Scan for the cell matching the given text and deliver its [x, y] coordinate at center. 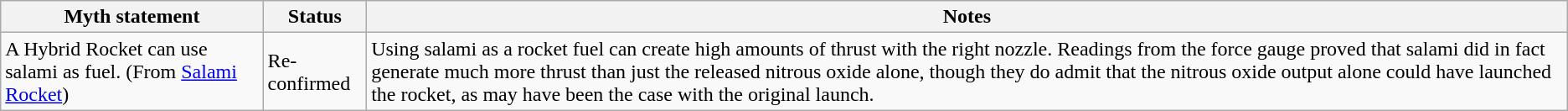
Notes [967, 17]
Myth statement [132, 17]
Status [315, 17]
A Hybrid Rocket can use salami as fuel. (From Salami Rocket) [132, 71]
Re-confirmed [315, 71]
